From the cell containing the given text, extract its center point as (x, y) coordinate. 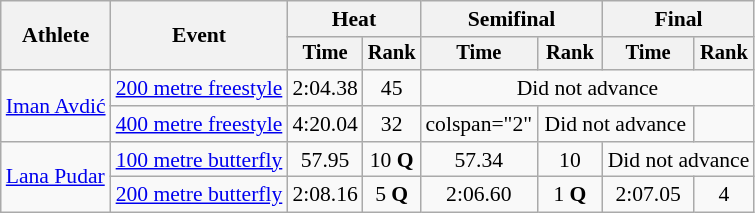
200 metre butterfly (200, 195)
10 (570, 160)
Event (200, 36)
400 metre freestyle (200, 124)
Lana Pudar (56, 178)
Iman Avdić (56, 106)
10 Q (392, 160)
57.34 (478, 160)
2:04.38 (324, 88)
Final (679, 19)
colspan="2" (478, 124)
57.95 (324, 160)
Heat (354, 19)
4 (724, 195)
2:07.05 (648, 195)
1 Q (570, 195)
45 (392, 88)
100 metre butterfly (200, 160)
2:08.16 (324, 195)
5 Q (392, 195)
Semifinal (511, 19)
Athlete (56, 36)
32 (392, 124)
2:06.60 (478, 195)
4:20.04 (324, 124)
200 metre freestyle (200, 88)
